Return the [X, Y] coordinate for the center point of the cell that contains the specified text.  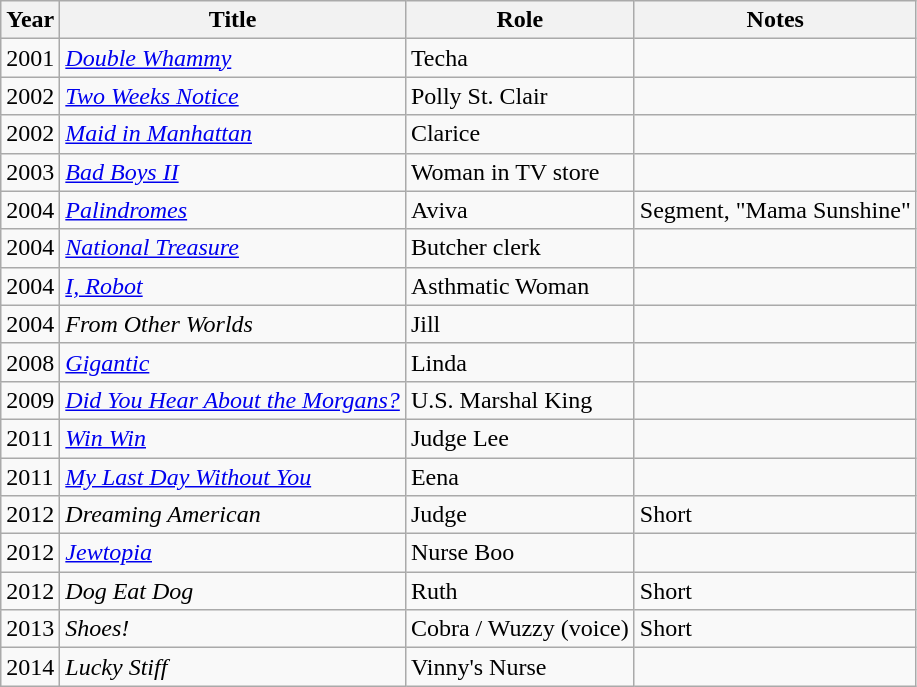
Nurse Boo [520, 553]
U.S. Marshal King [520, 400]
Notes [775, 20]
2003 [30, 172]
Maid in Manhattan [233, 134]
Dreaming American [233, 515]
Clarice [520, 134]
2001 [30, 58]
My Last Day Without You [233, 477]
2009 [30, 400]
Dog Eat Dog [233, 591]
Jewtopia [233, 553]
Title [233, 20]
Gigantic [233, 362]
Lucky Stiff [233, 667]
I, Robot [233, 286]
Segment, "Mama Sunshine" [775, 210]
Vinny's Nurse [520, 667]
Judge Lee [520, 438]
Linda [520, 362]
Double Whammy [233, 58]
2008 [30, 362]
Eena [520, 477]
Year [30, 20]
Ruth [520, 591]
Bad Boys II [233, 172]
Role [520, 20]
Shoes! [233, 629]
Cobra / Wuzzy (voice) [520, 629]
Woman in TV store [520, 172]
Palindromes [233, 210]
Butcher clerk [520, 248]
Win Win [233, 438]
Techa [520, 58]
Judge [520, 515]
Two Weeks Notice [233, 96]
Did You Hear About the Morgans? [233, 400]
Asthmatic Woman [520, 286]
Aviva [520, 210]
2013 [30, 629]
2014 [30, 667]
Jill [520, 324]
National Treasure [233, 248]
Polly St. Clair [520, 96]
From Other Worlds [233, 324]
